Identify which cell holds the provided text, then report its [x, y] central coordinate. 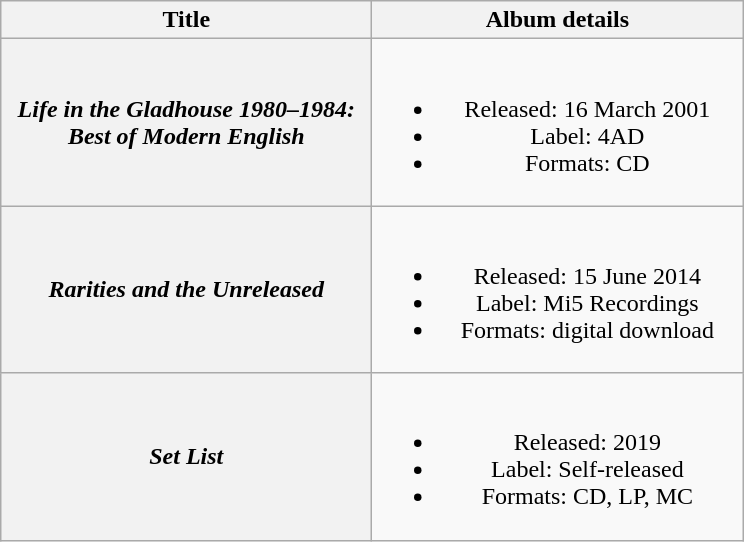
Rarities and the Unreleased [186, 290]
Released: 2019Label: Self-releasedFormats: CD, LP, MC [558, 456]
Released: 15 June 2014Label: Mi5 RecordingsFormats: digital download [558, 290]
Title [186, 20]
Life in the Gladhouse 1980–1984: Best of Modern English [186, 122]
Set List [186, 456]
Album details [558, 20]
Released: 16 March 2001Label: 4ADFormats: CD [558, 122]
